Extract the (x, y) coordinate from the center of the cell holding the provided text.  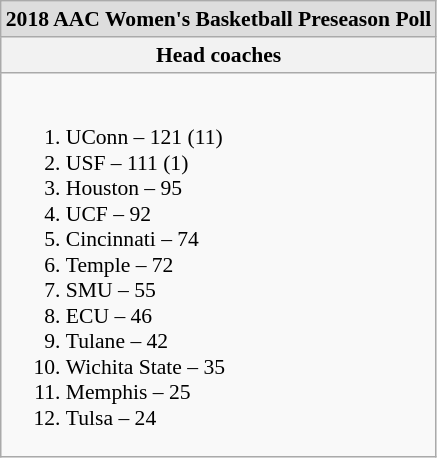
Head coaches (219, 55)
UConn – 121 (11)USF – 111 (1)Houston – 95UCF – 92Cincinnati – 74Temple – 72SMU – 55ECU – 46Tulane – 42Wichita State – 35Memphis – 25Tulsa – 24 (219, 264)
2018 AAC Women's Basketball Preseason Poll (219, 19)
